Determine the [X, Y] coordinate at the center of the cell enclosing the given text.  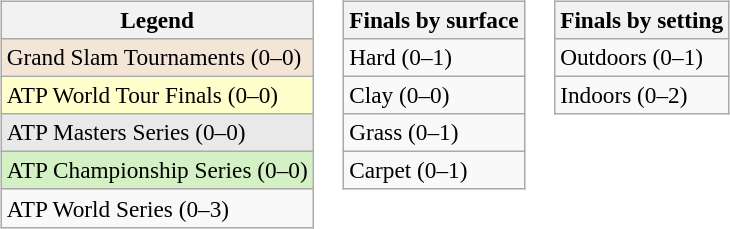
Finals by setting [642, 20]
Grass (0–1) [434, 133]
ATP World Series (0–3) [157, 208]
Outdoors (0–1) [642, 57]
Grand Slam Tournaments (0–0) [157, 57]
Indoors (0–2) [642, 95]
Clay (0–0) [434, 95]
ATP World Tour Finals (0–0) [157, 95]
Carpet (0–1) [434, 171]
Legend [157, 20]
ATP Masters Series (0–0) [157, 133]
Finals by surface [434, 20]
Hard (0–1) [434, 57]
ATP Championship Series (0–0) [157, 171]
